From the cell containing the given text, extract its center point as (x, y) coordinate. 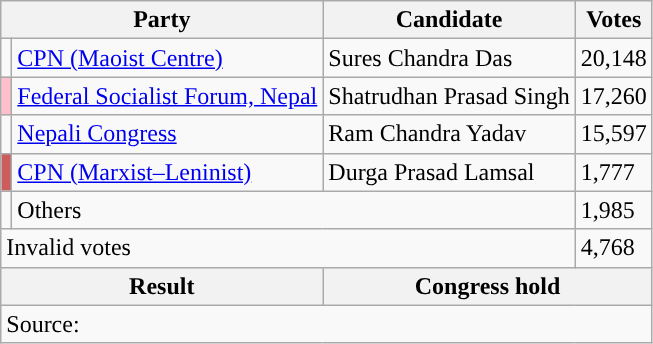
Source: (327, 324)
15,597 (614, 134)
Others (294, 210)
4,768 (614, 248)
Result (162, 286)
Federal Socialist Forum, Nepal (168, 96)
1,985 (614, 210)
CPN (Maoist Centre) (168, 58)
Party (162, 20)
20,148 (614, 58)
Sures Chandra Das (449, 58)
CPN (Marxist–Leninist) (168, 172)
Votes (614, 20)
Durga Prasad Lamsal (449, 172)
17,260 (614, 96)
Candidate (449, 20)
Invalid votes (288, 248)
Nepali Congress (168, 134)
1,777 (614, 172)
Ram Chandra Yadav (449, 134)
Congress hold (488, 286)
Shatrudhan Prasad Singh (449, 96)
